Extract the [x, y] coordinate from the center of the cell holding the provided text.  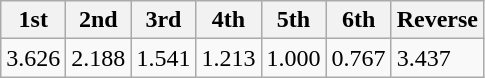
1.000 [294, 58]
5th [294, 20]
2nd [98, 20]
0.767 [358, 58]
1.213 [228, 58]
Reverse [437, 20]
1st [34, 20]
3rd [164, 20]
1.541 [164, 58]
2.188 [98, 58]
3.437 [437, 58]
6th [358, 20]
3.626 [34, 58]
4th [228, 20]
